Detect which cell encompasses the target text, then output its (X, Y) center coordinate. 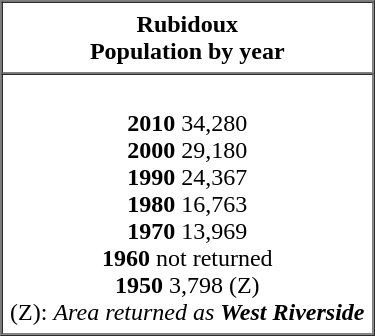
RubidouxPopulation by year (187, 38)
2010 34,280 2000 29,180 1990 24,367 1980 16,763 1970 13,969 1960 not returned 1950 3,798 (Z)(Z): Area returned as West Riverside (187, 204)
